Extract the [X, Y] coordinate from the center of the cell holding the provided text.  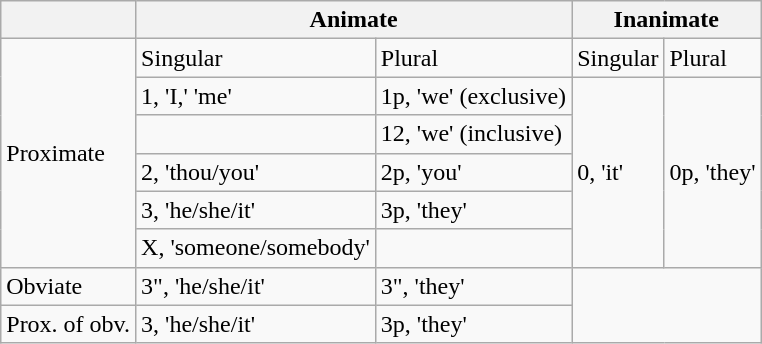
0, 'it' [618, 172]
Proximate [68, 153]
X, 'someone/somebody' [256, 248]
1p, 'we' (exclusive) [473, 96]
3", 'he/she/it' [256, 286]
3", 'they' [473, 286]
Inanimate [666, 20]
Animate [354, 20]
2, 'thou/you' [256, 172]
Obviate [68, 286]
0p, 'they' [712, 172]
Prox. of obv. [68, 324]
12, 'we' (inclusive) [473, 134]
1, 'I,' 'me' [256, 96]
2p, 'you' [473, 172]
